Identify which cell holds the provided text, then report its [X, Y] central coordinate. 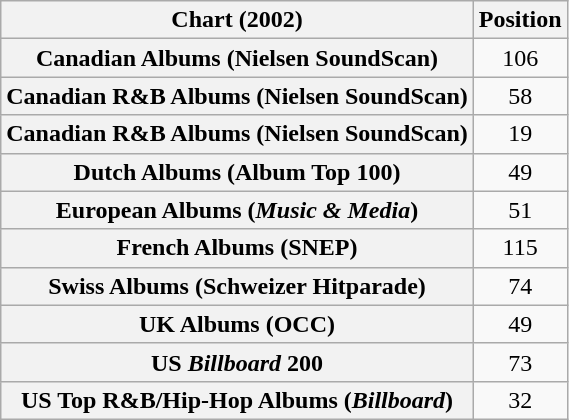
Swiss Albums (Schweizer Hitparade) [238, 286]
19 [520, 134]
74 [520, 286]
58 [520, 96]
Canadian Albums (Nielsen SoundScan) [238, 58]
51 [520, 210]
European Albums (Music & Media) [238, 210]
US Billboard 200 [238, 362]
US Top R&B/Hip-Hop Albums (Billboard) [238, 400]
32 [520, 400]
115 [520, 248]
Dutch Albums (Album Top 100) [238, 172]
106 [520, 58]
Position [520, 20]
French Albums (SNEP) [238, 248]
73 [520, 362]
Chart (2002) [238, 20]
UK Albums (OCC) [238, 324]
